Capture the cell that displays the provided text and extract its (x, y) central coordinate. 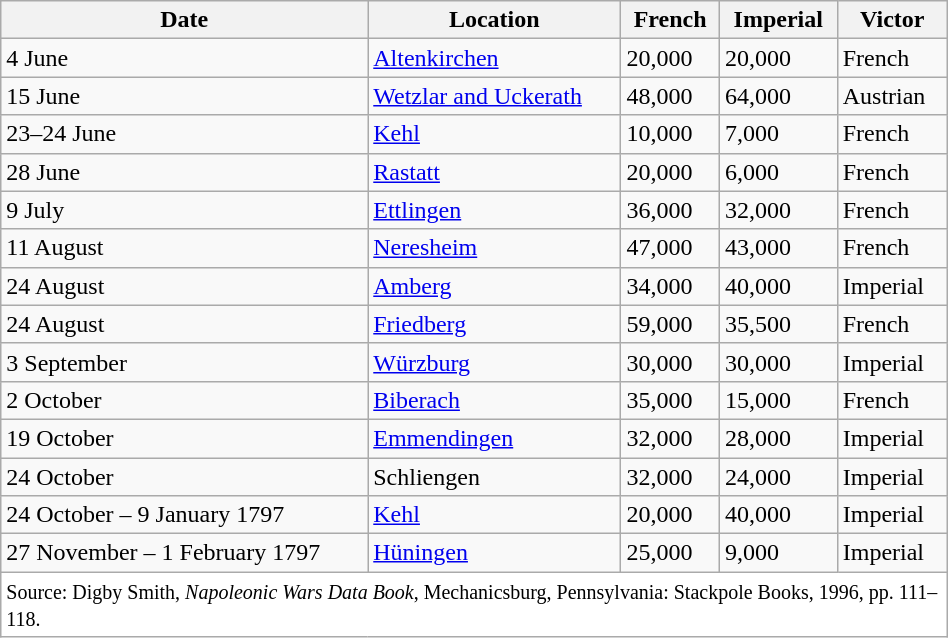
9,000 (778, 553)
15 June (184, 96)
Victor (892, 20)
10,000 (670, 134)
Ettlingen (494, 210)
Source: Digby Smith, Napoleonic Wars Data Book, Mechanicsburg, Pennsylvania: Stackpole Books, 1996, pp. 111–118. (474, 604)
43,000 (778, 248)
36,000 (670, 210)
2 October (184, 400)
28,000 (778, 438)
24 October – 9 January 1797 (184, 515)
24,000 (778, 477)
4 June (184, 58)
19 October (184, 438)
Emmendingen (494, 438)
24 October (184, 477)
6,000 (778, 172)
59,000 (670, 324)
Wetzlar and Uckerath (494, 96)
48,000 (670, 96)
Schliengen (494, 477)
7,000 (778, 134)
25,000 (670, 553)
Hüningen (494, 553)
Rastatt (494, 172)
Location (494, 20)
3 September (184, 362)
Austrian (892, 96)
34,000 (670, 286)
28 June (184, 172)
27 November – 1 February 1797 (184, 553)
Biberach (494, 400)
47,000 (670, 248)
Altenkirchen (494, 58)
9 July (184, 210)
Friedberg (494, 324)
35,500 (778, 324)
64,000 (778, 96)
Neresheim (494, 248)
35,000 (670, 400)
11 August (184, 248)
Amberg (494, 286)
15,000 (778, 400)
Date (184, 20)
23–24 June (184, 134)
Würzburg (494, 362)
